Pinpoint the cell where the given text exists, returning its (x, y) midpoint coordinate. 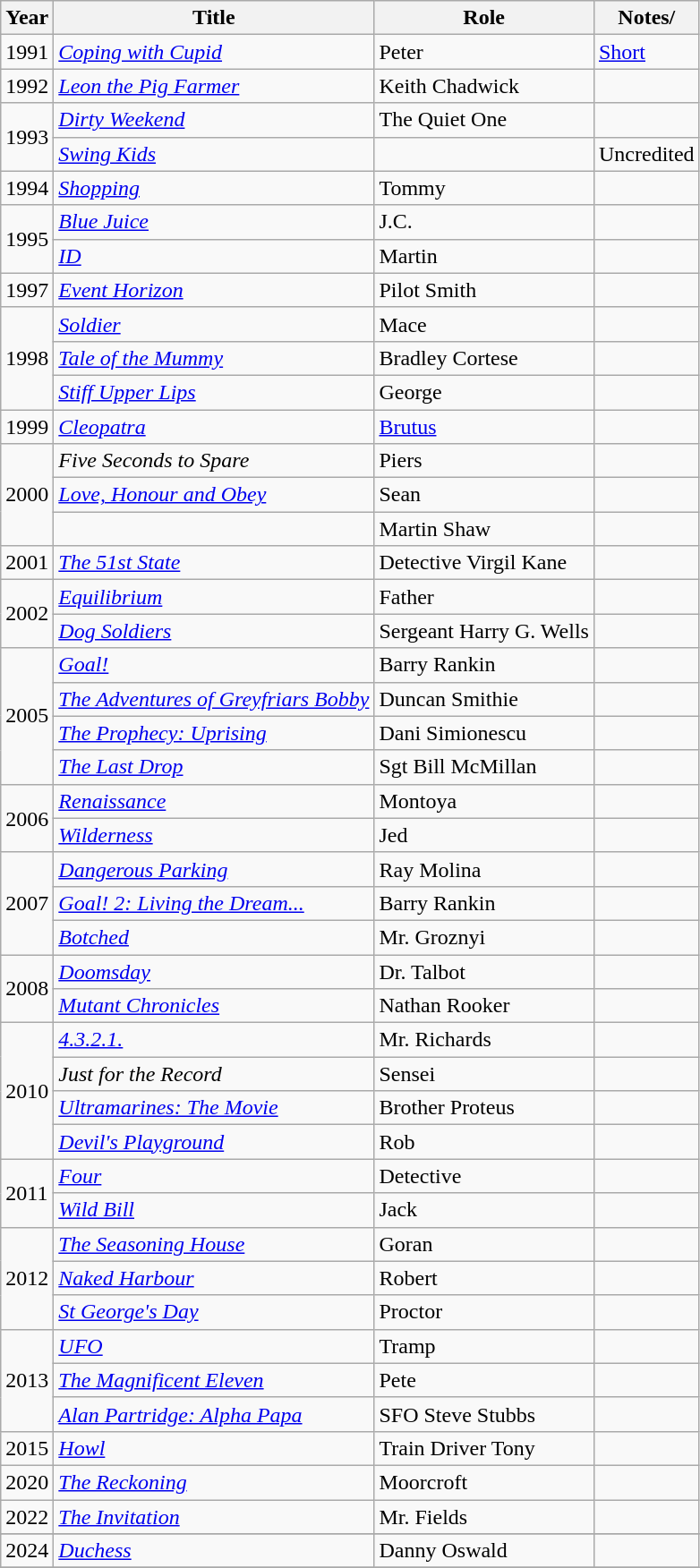
Mr. Groznyi (484, 937)
George (484, 392)
2011 (27, 1193)
2020 (27, 1482)
Howl (214, 1448)
1995 (27, 239)
4.3.2.1. (214, 1040)
Event Horizon (214, 290)
Proctor (484, 1312)
Dr. Talbot (484, 971)
Uncredited (646, 154)
Martin Shaw (484, 529)
Nathan Rooker (484, 1006)
1999 (27, 427)
Four (214, 1176)
Tale of the Mummy (214, 358)
The Invitation (214, 1517)
Pilot Smith (484, 290)
Swing Kids (214, 154)
Father (484, 597)
Mr. Richards (484, 1040)
Ray Molina (484, 869)
Sensei (484, 1074)
2007 (27, 903)
2010 (27, 1091)
2022 (27, 1517)
2015 (27, 1448)
Devil's Playground (214, 1142)
Moorcroft (484, 1482)
Train Driver Tony (484, 1448)
Doomsday (214, 971)
Ultramarines: The Movie (214, 1108)
Mutant Chronicles (214, 1006)
Short (646, 52)
Renaissance (214, 801)
2001 (27, 563)
Peter (484, 52)
2000 (27, 495)
Coping with Cupid (214, 52)
Dani Simionescu (484, 733)
St George's Day (214, 1312)
Equilibrium (214, 597)
Wilderness (214, 835)
Cleopatra (214, 427)
Jed (484, 835)
Sgt Bill McMillan (484, 767)
Mace (484, 324)
1997 (27, 290)
Goal! 2: Living the Dream... (214, 903)
Tramp (484, 1346)
SFO Steve Stubbs (484, 1414)
2002 (27, 614)
Brutus (484, 427)
Dangerous Parking (214, 869)
Brother Proteus (484, 1108)
Love, Honour and Obey (214, 495)
ID (214, 256)
2024 (27, 1551)
Wild Bill (214, 1210)
Five Seconds to Spare (214, 461)
The Reckoning (214, 1482)
Rob (484, 1142)
Blue Juice (214, 222)
Duchess (214, 1551)
Stiff Upper Lips (214, 392)
1998 (27, 358)
Goran (484, 1244)
Goal! (214, 665)
2005 (27, 716)
Pete (484, 1380)
The Adventures of Greyfriars Bobby (214, 699)
Botched (214, 937)
Role (484, 18)
Naked Harbour (214, 1278)
The Prophecy: Uprising (214, 733)
Martin (484, 256)
Detective Virgil Kane (484, 563)
Leon the Pig Farmer (214, 86)
The 51st State (214, 563)
1993 (27, 137)
Detective (484, 1176)
Sean (484, 495)
The Last Drop (214, 767)
Dirty Weekend (214, 120)
Keith Chadwick (484, 86)
2012 (27, 1278)
1992 (27, 86)
Robert (484, 1278)
The Seasoning House (214, 1244)
Duncan Smithie (484, 699)
2008 (27, 988)
Jack (484, 1210)
Mr. Fields (484, 1517)
Bradley Cortese (484, 358)
The Quiet One (484, 120)
Notes/ (646, 18)
Sergeant Harry G. Wells (484, 631)
2013 (27, 1380)
Year (27, 18)
Alan Partridge: Alpha Papa (214, 1414)
UFO (214, 1346)
Title (214, 18)
Danny Oswald (484, 1551)
Montoya (484, 801)
1994 (27, 188)
Soldier (214, 324)
Just for the Record (214, 1074)
2006 (27, 818)
Tommy (484, 188)
The Magnificent Eleven (214, 1380)
Dog Soldiers (214, 631)
1991 (27, 52)
Piers (484, 461)
Shopping (214, 188)
J.C. (484, 222)
